Output the [x, y] coordinate of the center of the cell containing the given text.  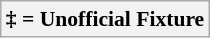
‡ = Unofficial Fixture [105, 19]
